Return [x, y] of the center of cell containing provided text 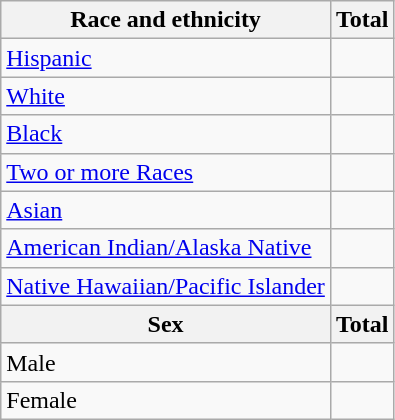
Race and ethnicity [166, 20]
Sex [166, 324]
American Indian/Alaska Native [166, 248]
Native Hawaiian/Pacific Islander [166, 286]
Asian [166, 210]
White [166, 96]
Two or more Races [166, 172]
Male [166, 362]
Hispanic [166, 58]
Female [166, 400]
Black [166, 134]
